For the text-containing cell, return its midpoint in [X, Y] coordinate format. 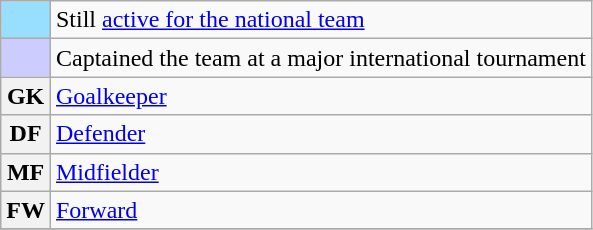
Captained the team at a major international tournament [320, 58]
Defender [320, 134]
GK [26, 96]
FW [26, 210]
Forward [320, 210]
Goalkeeper [320, 96]
Midfielder [320, 172]
MF [26, 172]
DF [26, 134]
Still active for the national team [320, 20]
